For the text-containing cell, return its midpoint in [x, y] coordinate format. 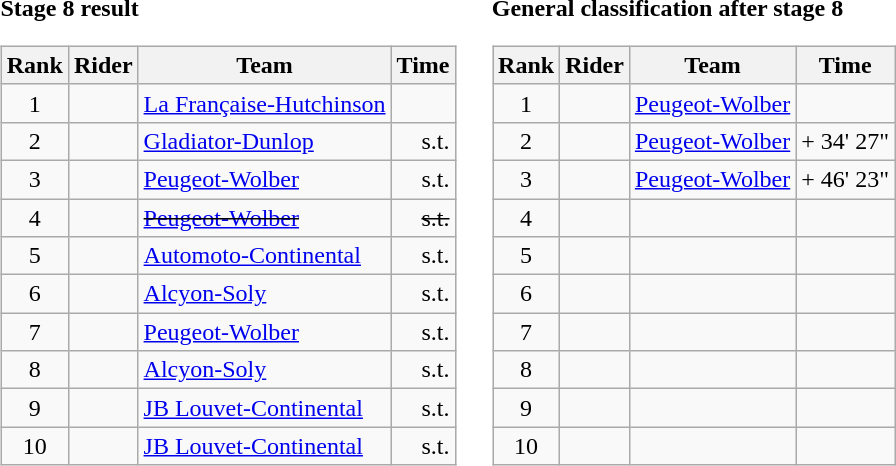
Automoto-Continental [264, 256]
Gladiator-Dunlop [264, 141]
+ 46' 23" [846, 179]
+ 34' 27" [846, 141]
La Française-Hutchinson [264, 103]
